For the text-containing cell, return its midpoint in (X, Y) coordinate format. 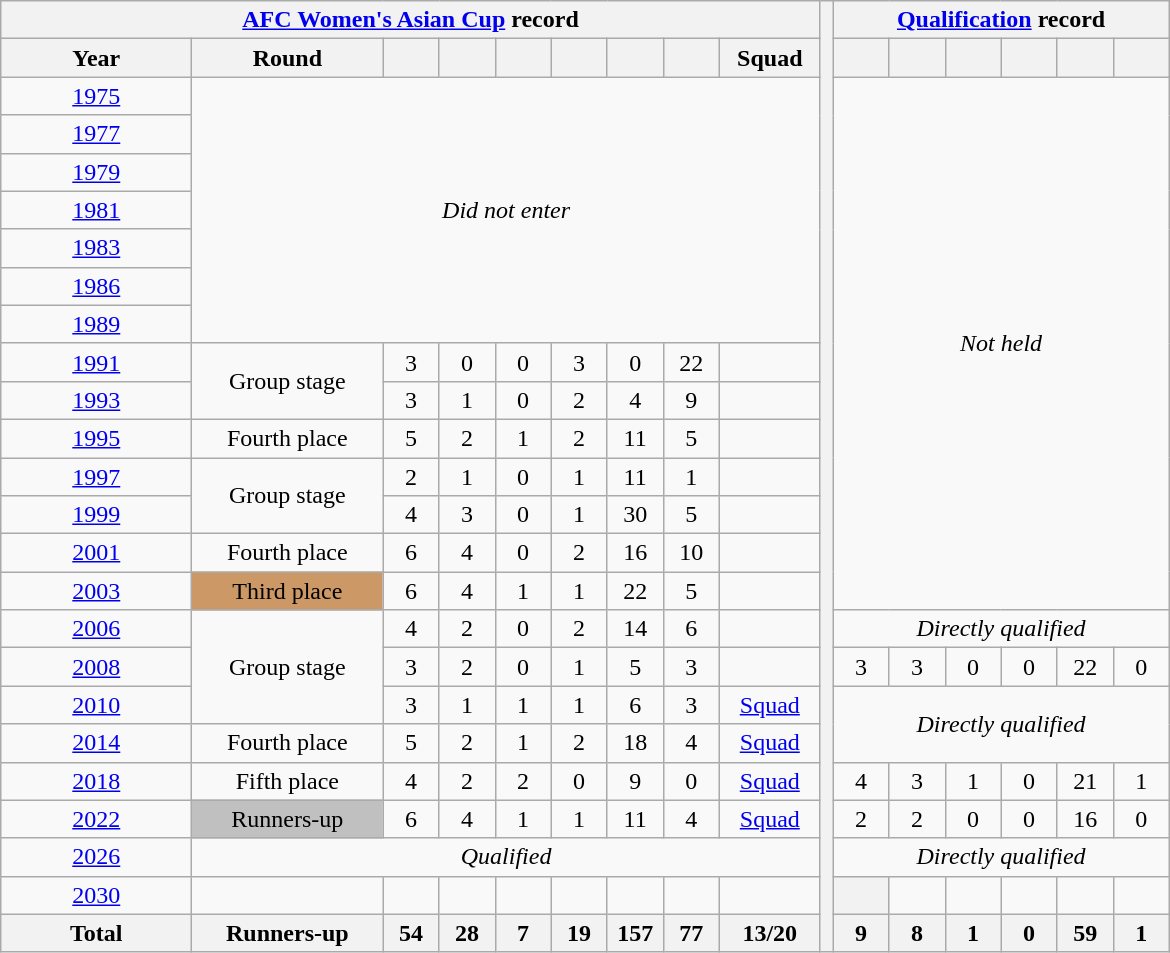
Fifth place (288, 781)
10 (691, 553)
1995 (96, 438)
2030 (96, 895)
2014 (96, 743)
2003 (96, 591)
1979 (96, 172)
1999 (96, 515)
2001 (96, 553)
7 (523, 933)
AFC Women's Asian Cup record (411, 20)
1989 (96, 324)
1986 (96, 286)
18 (635, 743)
1981 (96, 210)
Total (96, 933)
59 (1085, 933)
28 (467, 933)
54 (411, 933)
77 (691, 933)
Round (288, 58)
14 (635, 629)
30 (635, 515)
2006 (96, 629)
157 (635, 933)
Qualified (506, 857)
1997 (96, 477)
1991 (96, 362)
2008 (96, 667)
1993 (96, 400)
2018 (96, 781)
1983 (96, 248)
21 (1085, 781)
Third place (288, 591)
2026 (96, 857)
Qualification record (1001, 20)
8 (917, 933)
Not held (1001, 344)
13/20 (770, 933)
2022 (96, 819)
Did not enter (506, 210)
19 (579, 933)
1975 (96, 96)
1977 (96, 134)
2010 (96, 705)
Year (96, 58)
